Return the (x, y) coordinate for the center point of the cell that contains the specified text.  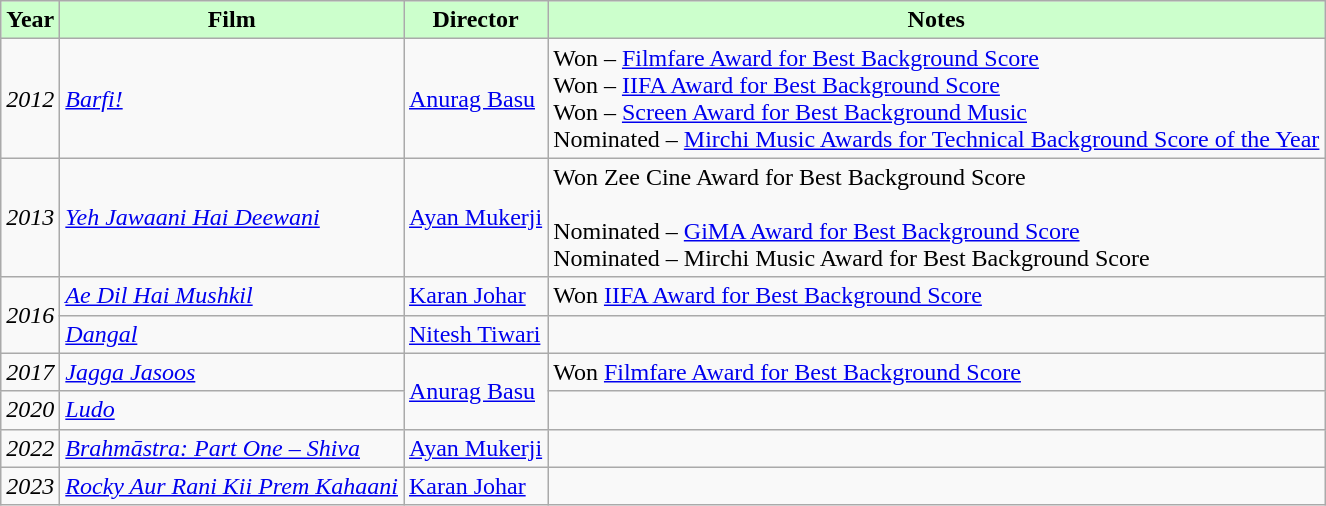
2016 (30, 315)
Won Filmfare Award for Best Background Score (936, 372)
Won Zee Cine Award for Best Background ScoreNominated – GiMA Award for Best Background Score Nominated – Mirchi Music Award for Best Background Score (936, 218)
2023 (30, 486)
Notes (936, 20)
2017 (30, 372)
Dangal (232, 334)
Year (30, 20)
Rocky Aur Rani Kii Prem Kahaani (232, 486)
Barfi! (232, 98)
2020 (30, 410)
2012 (30, 98)
Ae Dil Hai Mushkil (232, 296)
Film (232, 20)
Yeh Jawaani Hai Deewani (232, 218)
2022 (30, 448)
Jagga Jasoos (232, 372)
Brahmāstra: Part One – Shiva (232, 448)
Ludo (232, 410)
Won IIFA Award for Best Background Score (936, 296)
Director (476, 20)
Nitesh Tiwari (476, 334)
2013 (30, 218)
